Capture the cell that displays the provided text and extract its [X, Y] central coordinate. 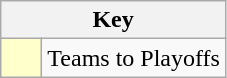
Teams to Playoffs [134, 58]
Key [114, 20]
